Capture the cell that displays the provided text and extract its [X, Y] central coordinate. 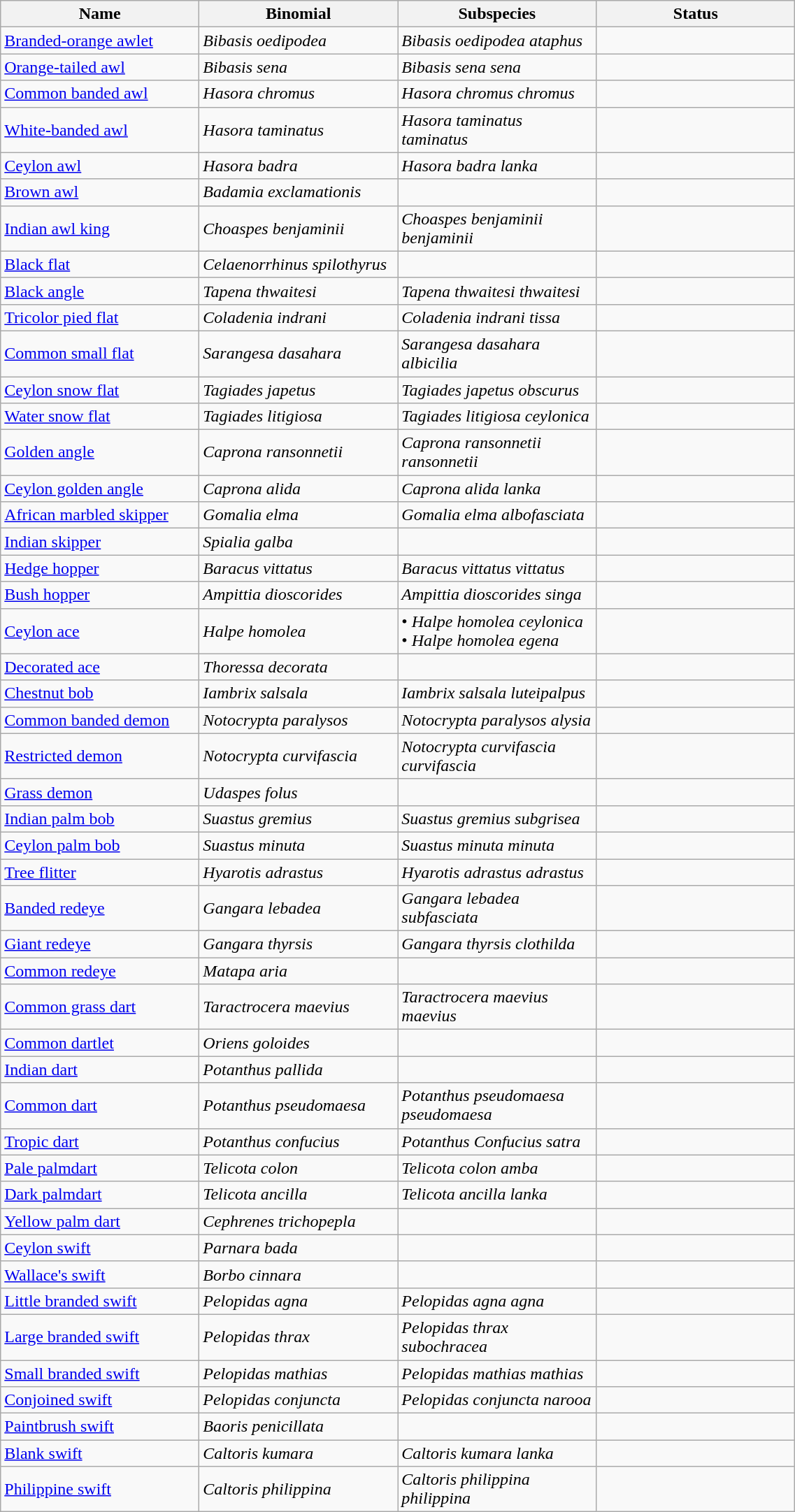
Ceylon awl [100, 166]
Pelopidas mathias mathias [497, 1374]
Common grass dart [100, 1007]
Common dart [100, 1106]
Hasora taminatus [299, 130]
African marbled skipper [100, 515]
Suastus minuta [299, 845]
Caltoris kumara [299, 1453]
Coladenia indrani tissa [497, 317]
Suastus gremius [299, 819]
Hyarotis adrastus adrastus [497, 872]
Caprona ransonnetii ransonnetii [497, 453]
Banded redeye [100, 909]
Chestnut bob [100, 693]
Tagiades japetus [299, 389]
Orange-tailed awl [100, 67]
Pelopidas agna agna [497, 1301]
Golden angle [100, 453]
Common banded demon [100, 720]
Hedge hopper [100, 568]
Tagiades litigiosa ceylonica [497, 417]
Choaspes benjaminii benjaminii [497, 228]
Indian dart [100, 1070]
Wallace's swift [100, 1274]
Notocrypta curvifascia curvifascia [497, 756]
Caltoris philippina philippina [497, 1489]
Pale palmdart [100, 1168]
Caprona ransonnetii [299, 453]
Ceylon golden angle [100, 489]
Potanthus Confucius satra [497, 1142]
Baracus vittatus [299, 568]
Udaspes folus [299, 792]
Pelopidas conjuncta [299, 1400]
Sarangesa dasahara albicilia [497, 354]
Tapena thwaitesi thwaitesi [497, 291]
Giant redeye [100, 944]
Yellow palm dart [100, 1221]
Tropic dart [100, 1142]
Gomalia elma albofasciata [497, 515]
Bibasis oedipodea [299, 41]
Small branded swift [100, 1374]
Hasora chromus chromus [497, 94]
Decorated ace [100, 667]
Bibasis sena sena [497, 67]
Hasora chromus [299, 94]
Indian awl king [100, 228]
Notocrypta paralysos alysia [497, 720]
Potanthus confucius [299, 1142]
Brown awl [100, 192]
Little branded swift [100, 1301]
Telicota ancilla [299, 1195]
Notocrypta paralysos [299, 720]
Tree flitter [100, 872]
Caprona alida [299, 489]
Status [696, 14]
Bibasis sena [299, 67]
Hasora taminatus taminatus [497, 130]
Philippine swift [100, 1489]
Common small flat [100, 354]
Parnara bada [299, 1248]
Indian palm bob [100, 819]
Telicota colon [299, 1168]
• Halpe homolea ceylonica• Halpe homolea egena [497, 631]
Potanthus pallida [299, 1070]
Binomial [299, 14]
Ceylon palm bob [100, 845]
Pelopidas agna [299, 1301]
Iambrix salsala [299, 693]
Caprona alida lanka [497, 489]
Thoressa decorata [299, 667]
Potanthus pseudomaesa pseudomaesa [497, 1106]
Name [100, 14]
Common dartlet [100, 1043]
Restricted demon [100, 756]
Ceylon snow flat [100, 389]
Notocrypta curvifascia [299, 756]
Suastus minuta minuta [497, 845]
Spialia galba [299, 542]
Suastus gremius subgrisea [497, 819]
Indian skipper [100, 542]
White-banded awl [100, 130]
Hasora badra lanka [497, 166]
Borbo cinnara [299, 1274]
Matapa aria [299, 971]
Caltoris kumara lanka [497, 1453]
Telicota colon amba [497, 1168]
Bush hopper [100, 595]
Baracus vittatus vittatus [497, 568]
Grass demon [100, 792]
Large branded swift [100, 1337]
Bibasis oedipodea ataphus [497, 41]
Blank swift [100, 1453]
Baoris penicillata [299, 1427]
Tricolor pied flat [100, 317]
Gangara lebadea [299, 909]
Water snow flat [100, 417]
Iambrix salsala luteipalpus [497, 693]
Cephrenes trichopepla [299, 1221]
Dark palmdart [100, 1195]
Pelopidas mathias [299, 1374]
Gangara thyrsis [299, 944]
Oriens goloides [299, 1043]
Tapena thwaitesi [299, 291]
Tagiades japetus obscurus [497, 389]
Branded-orange awlet [100, 41]
Black flat [100, 264]
Gangara thyrsis clothilda [497, 944]
Taractrocera maevius [299, 1007]
Telicota ancilla lanka [497, 1195]
Celaenorrhinus spilothyrus [299, 264]
Hasora badra [299, 166]
Common redeye [100, 971]
Paintbrush swift [100, 1427]
Caltoris philippina [299, 1489]
Halpe homolea [299, 631]
Ampittia dioscorides [299, 595]
Ampittia dioscorides singa [497, 595]
Black angle [100, 291]
Pelopidas thrax subochracea [497, 1337]
Gomalia elma [299, 515]
Pelopidas conjuncta narooa [497, 1400]
Tagiades litigiosa [299, 417]
Ceylon swift [100, 1248]
Subspecies [497, 14]
Ceylon ace [100, 631]
Pelopidas thrax [299, 1337]
Taractrocera maevius maevius [497, 1007]
Potanthus pseudomaesa [299, 1106]
Conjoined swift [100, 1400]
Badamia exclamationis [299, 192]
Choaspes benjaminii [299, 228]
Coladenia indrani [299, 317]
Sarangesa dasahara [299, 354]
Common banded awl [100, 94]
Gangara lebadea subfasciata [497, 909]
Hyarotis adrastus [299, 872]
